Output the [x, y] coordinate of the center of the cell containing the given text.  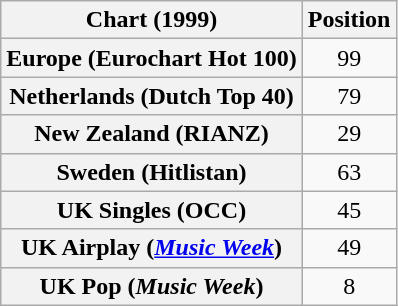
Sweden (Hitlistan) [152, 172]
Position [349, 20]
63 [349, 172]
Europe (Eurochart Hot 100) [152, 58]
49 [349, 248]
8 [349, 286]
UK Singles (OCC) [152, 210]
UK Airplay (Music Week) [152, 248]
45 [349, 210]
New Zealand (RIANZ) [152, 134]
Chart (1999) [152, 20]
Netherlands (Dutch Top 40) [152, 96]
UK Pop (Music Week) [152, 286]
79 [349, 96]
99 [349, 58]
29 [349, 134]
